Return (x, y) of the center of cell containing provided text 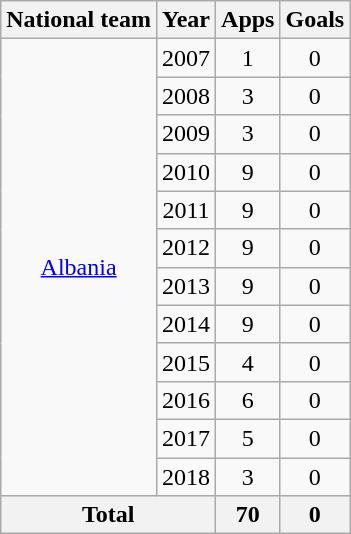
2018 (186, 477)
2011 (186, 210)
2013 (186, 286)
Goals (315, 20)
4 (248, 362)
2015 (186, 362)
Total (108, 515)
2008 (186, 96)
2012 (186, 248)
1 (248, 58)
2014 (186, 324)
2017 (186, 438)
70 (248, 515)
Albania (79, 268)
2010 (186, 172)
2016 (186, 400)
National team (79, 20)
5 (248, 438)
2007 (186, 58)
2009 (186, 134)
6 (248, 400)
Apps (248, 20)
Year (186, 20)
